Detect which cell encompasses the target text, then output its [X, Y] center coordinate. 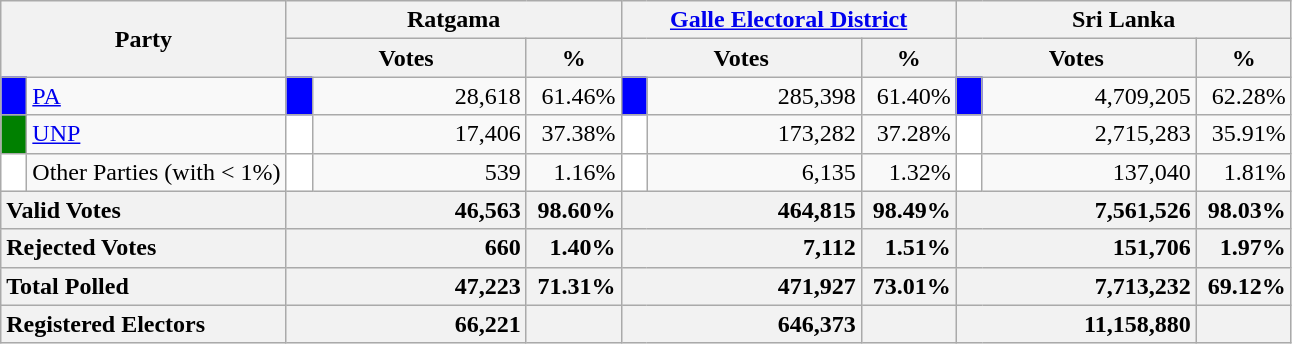
4,709,205 [1089, 96]
464,815 [741, 210]
61.46% [574, 96]
28,618 [419, 96]
UNP [156, 134]
646,373 [741, 324]
Valid Votes [144, 210]
47,223 [406, 286]
98.49% [908, 210]
11,158,880 [1076, 324]
Sri Lanka [1124, 20]
66,221 [406, 324]
37.38% [574, 134]
7,713,232 [1076, 286]
Registered Electors [144, 324]
Ratgama [454, 20]
17,406 [419, 134]
PA [156, 96]
69.12% [1244, 286]
1.81% [1244, 172]
1.32% [908, 172]
98.60% [574, 210]
2,715,283 [1089, 134]
7,561,526 [1076, 210]
285,398 [754, 96]
46,563 [406, 210]
Total Polled [144, 286]
62.28% [1244, 96]
73.01% [908, 286]
7,112 [741, 248]
71.31% [574, 286]
37.28% [908, 134]
471,927 [741, 286]
Party [144, 39]
660 [406, 248]
137,040 [1089, 172]
35.91% [1244, 134]
61.40% [908, 96]
1.97% [1244, 248]
1.16% [574, 172]
173,282 [754, 134]
1.40% [574, 248]
98.03% [1244, 210]
539 [419, 172]
Rejected Votes [144, 248]
6,135 [754, 172]
Other Parties (with < 1%) [156, 172]
Galle Electoral District [788, 20]
151,706 [1076, 248]
1.51% [908, 248]
